Pinpoint the cell where the given text exists, returning its (x, y) midpoint coordinate. 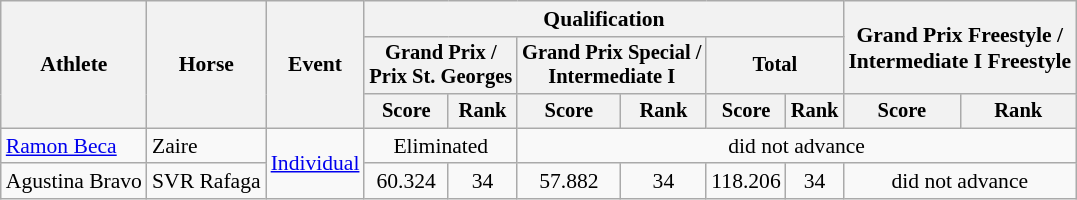
Eliminated (440, 146)
SVR Rafaga (206, 182)
57.882 (568, 182)
Grand Prix /Prix St. Georges (440, 66)
Grand Prix Freestyle /Intermediate I Freestyle (960, 48)
Horse (206, 64)
Zaire (206, 146)
118.206 (746, 182)
Agustina Bravo (74, 182)
Individual (316, 164)
Athlete (74, 64)
Event (316, 64)
Qualification (604, 19)
60.324 (406, 182)
Grand Prix Special /Intermediate I (612, 66)
Ramon Beca (74, 146)
Total (774, 66)
